Find where the given text appears and provide that cell's center as [X, Y] coordinate. 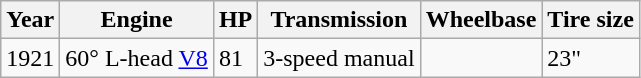
Wheelbase [481, 20]
23" [591, 58]
HP [235, 20]
Engine [137, 20]
Transmission [339, 20]
Year [30, 20]
3-speed manual [339, 58]
1921 [30, 58]
60° L-head V8 [137, 58]
Tire size [591, 20]
81 [235, 58]
